Capture the cell that displays the provided text and extract its [X, Y] central coordinate. 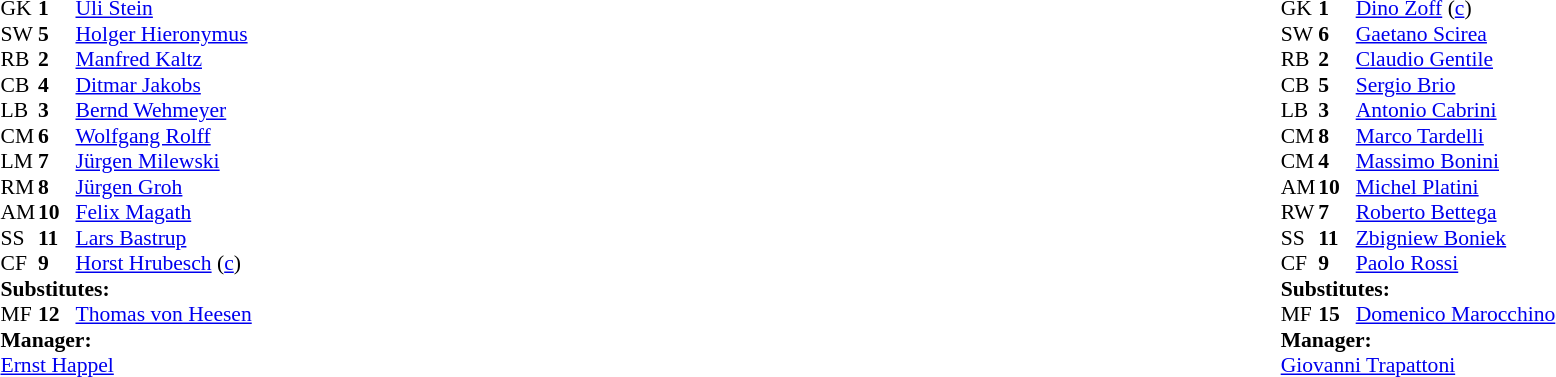
LM [19, 161]
Jürgen Groh [164, 187]
Antonio Cabrini [1456, 111]
RW [1300, 213]
Paolo Rossi [1456, 263]
Michel Platini [1456, 187]
Sergio Brio [1456, 85]
Ditmar Jakobs [164, 85]
Wolfgang Rolff [164, 136]
RM [19, 187]
Claudio Gentile [1456, 59]
Zbigniew Boniek [1456, 238]
12 [57, 315]
Domenico Marocchino [1456, 315]
Marco Tardelli [1456, 136]
Massimo Bonini [1456, 161]
Jürgen Milewski [164, 161]
Bernd Wehmeyer [164, 111]
Felix Magath [164, 213]
Roberto Bettega [1456, 213]
Gaetano Scirea [1456, 34]
Manfred Kaltz [164, 59]
Holger Hieronymus [164, 34]
Horst Hrubesch (c) [164, 263]
Thomas von Heesen [164, 315]
Lars Bastrup [164, 238]
15 [1337, 315]
